Find where the given text appears and provide that cell's center as (x, y) coordinate. 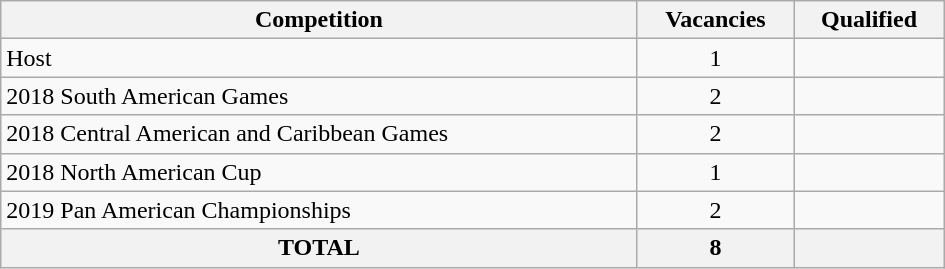
2018 North American Cup (319, 172)
2019 Pan American Championships (319, 210)
TOTAL (319, 248)
Host (319, 58)
Vacancies (716, 20)
Qualified (869, 20)
2018 Central American and Caribbean Games (319, 134)
2018 South American Games (319, 96)
8 (716, 248)
Competition (319, 20)
